Find where the given text appears and provide that cell's center as (X, Y) coordinate. 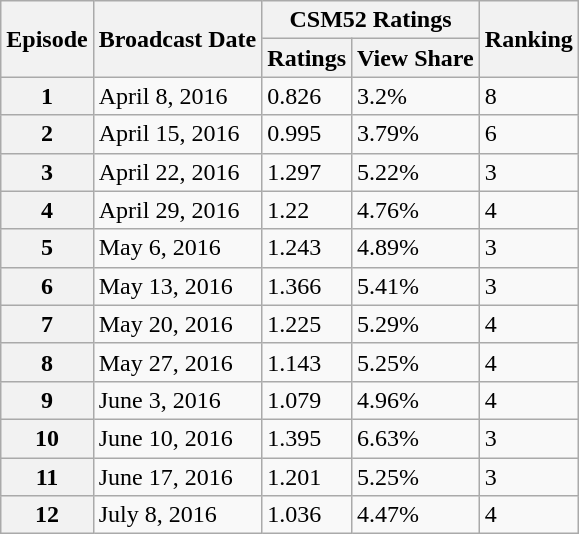
April 22, 2016 (178, 172)
1 (47, 96)
5 (47, 248)
0.995 (307, 134)
1.036 (307, 515)
May 13, 2016 (178, 286)
1.22 (307, 210)
June 17, 2016 (178, 477)
1.143 (307, 362)
3.2% (416, 96)
Episode (47, 39)
5.29% (416, 324)
2 (47, 134)
April 15, 2016 (178, 134)
4.76% (416, 210)
0.826 (307, 96)
9 (47, 400)
10 (47, 438)
1.395 (307, 438)
7 (47, 324)
3.79% (416, 134)
April 8, 2016 (178, 96)
April 29, 2016 (178, 210)
Ranking (528, 39)
May 20, 2016 (178, 324)
11 (47, 477)
4.47% (416, 515)
May 6, 2016 (178, 248)
CSM52 Ratings (370, 20)
1.243 (307, 248)
View Share (416, 58)
June 3, 2016 (178, 400)
5.22% (416, 172)
Ratings (307, 58)
1.201 (307, 477)
12 (47, 515)
1.079 (307, 400)
1.297 (307, 172)
4.89% (416, 248)
May 27, 2016 (178, 362)
1.366 (307, 286)
6.63% (416, 438)
4.96% (416, 400)
Broadcast Date (178, 39)
June 10, 2016 (178, 438)
5.41% (416, 286)
1.225 (307, 324)
July 8, 2016 (178, 515)
